Determine the [X, Y] coordinate at the center of the cell enclosing the given text.  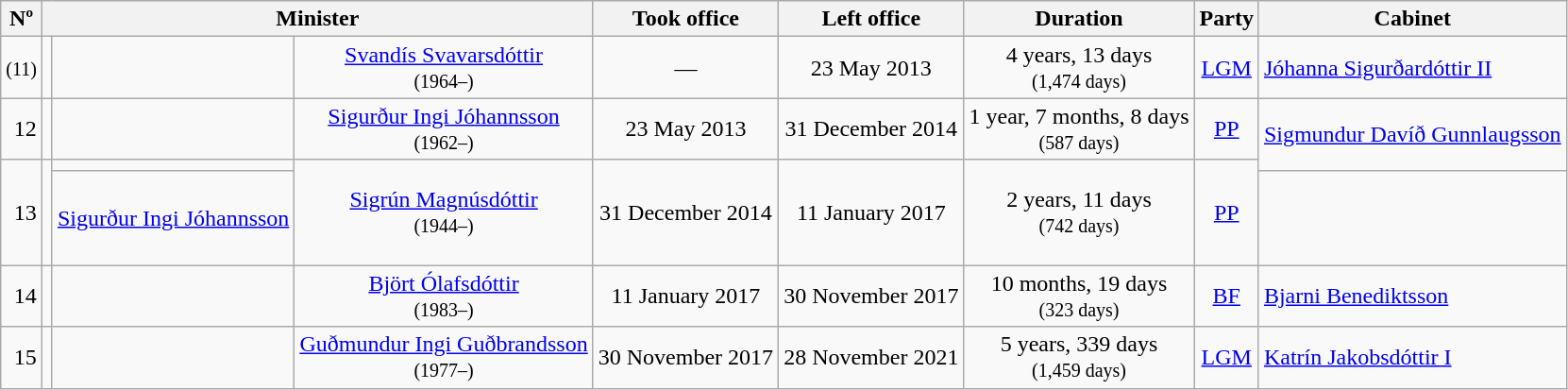
Cabinet [1412, 19]
Party [1226, 19]
5 years, 339 days(1,459 days) [1079, 357]
Sigurður Ingi Jóhannsson [173, 217]
Took office [685, 19]
Nº [22, 19]
15 [22, 357]
28 November 2021 [871, 357]
13 [22, 212]
Minister [317, 19]
2 years, 11 days(742 days) [1079, 212]
(11) [22, 68]
Sigmundur Davíð Gunnlaugsson [1412, 134]
12 [22, 128]
10 months, 19 days(323 days) [1079, 297]
Jóhanna Sigurðardóttir II [1412, 68]
14 [22, 297]
Björt Ólafsdóttir(1983–) [444, 297]
BF [1226, 297]
— [685, 68]
Svandís Svavarsdóttir(1964–) [444, 68]
Guðmundur Ingi Guðbrandsson(1977–) [444, 357]
4 years, 13 days(1,474 days) [1079, 68]
Sigurður Ingi Jóhannsson(1962–) [444, 128]
Duration [1079, 19]
Bjarni Benediktsson [1412, 297]
1 year, 7 months, 8 days(587 days) [1079, 128]
Katrín Jakobsdóttir I [1412, 357]
Sigrún Magnúsdóttir(1944–) [444, 212]
Left office [871, 19]
